For the text-containing cell, return its midpoint in (X, Y) coordinate format. 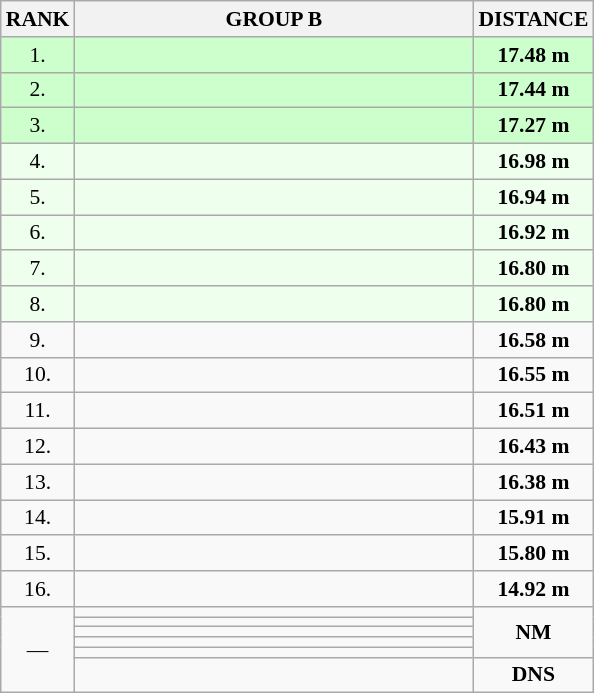
11. (38, 411)
9. (38, 340)
3. (38, 126)
5. (38, 197)
1. (38, 55)
10. (38, 375)
13. (38, 482)
16.38 m (533, 482)
16.43 m (533, 447)
DISTANCE (533, 19)
16. (38, 589)
— (38, 650)
14.92 m (533, 589)
16.58 m (533, 340)
15.91 m (533, 518)
7. (38, 269)
4. (38, 162)
15.80 m (533, 554)
16.92 m (533, 233)
6. (38, 233)
17.48 m (533, 55)
NM (533, 632)
16.51 m (533, 411)
17.27 m (533, 126)
12. (38, 447)
17.44 m (533, 90)
DNS (533, 675)
14. (38, 518)
16.55 m (533, 375)
RANK (38, 19)
8. (38, 304)
16.94 m (533, 197)
16.98 m (533, 162)
GROUP B (274, 19)
15. (38, 554)
2. (38, 90)
